Return the [X, Y] coordinate for the center point of the cell that contains the specified text.  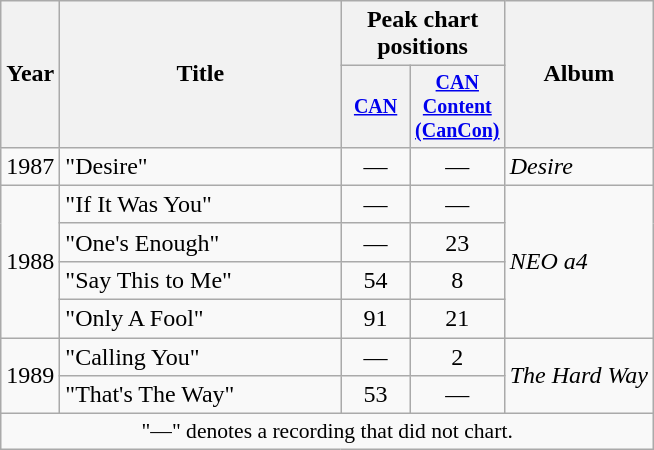
91 [376, 319]
Year [30, 74]
8 [457, 280]
1987 [30, 166]
"If It Was You" [200, 204]
"Calling You" [200, 357]
The Hard Way [578, 376]
CAN Content (CanCon) [457, 106]
"That's The Way" [200, 395]
1988 [30, 261]
"Desire" [200, 166]
54 [376, 280]
"—" denotes a recording that did not chart. [328, 432]
53 [376, 395]
1989 [30, 376]
"One's Enough" [200, 242]
Album [578, 74]
CAN [376, 106]
2 [457, 357]
21 [457, 319]
Title [200, 74]
Desire [578, 166]
"Only A Fool" [200, 319]
23 [457, 242]
NEO a4 [578, 261]
"Say This to Me" [200, 280]
Peak chart positions [422, 34]
